Pinpoint the cell where the given text exists, returning its [x, y] midpoint coordinate. 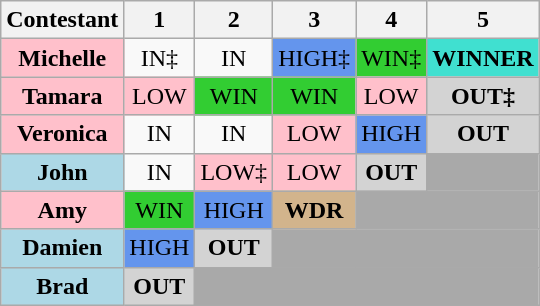
WIN‡ [392, 58]
HIGH‡ [314, 58]
Tamara [62, 96]
OUT‡ [483, 96]
Veronica [62, 134]
Brad [62, 286]
Michelle [62, 58]
IN‡ [160, 58]
WDR [314, 210]
1 [160, 20]
WINNER [483, 58]
4 [392, 20]
Contestant [62, 20]
Amy [62, 210]
LOW‡ [234, 172]
John [62, 172]
3 [314, 20]
5 [483, 20]
2 [234, 20]
Damien [62, 248]
